Provide the [x, y] coordinate of the cell's center where the given text is located.  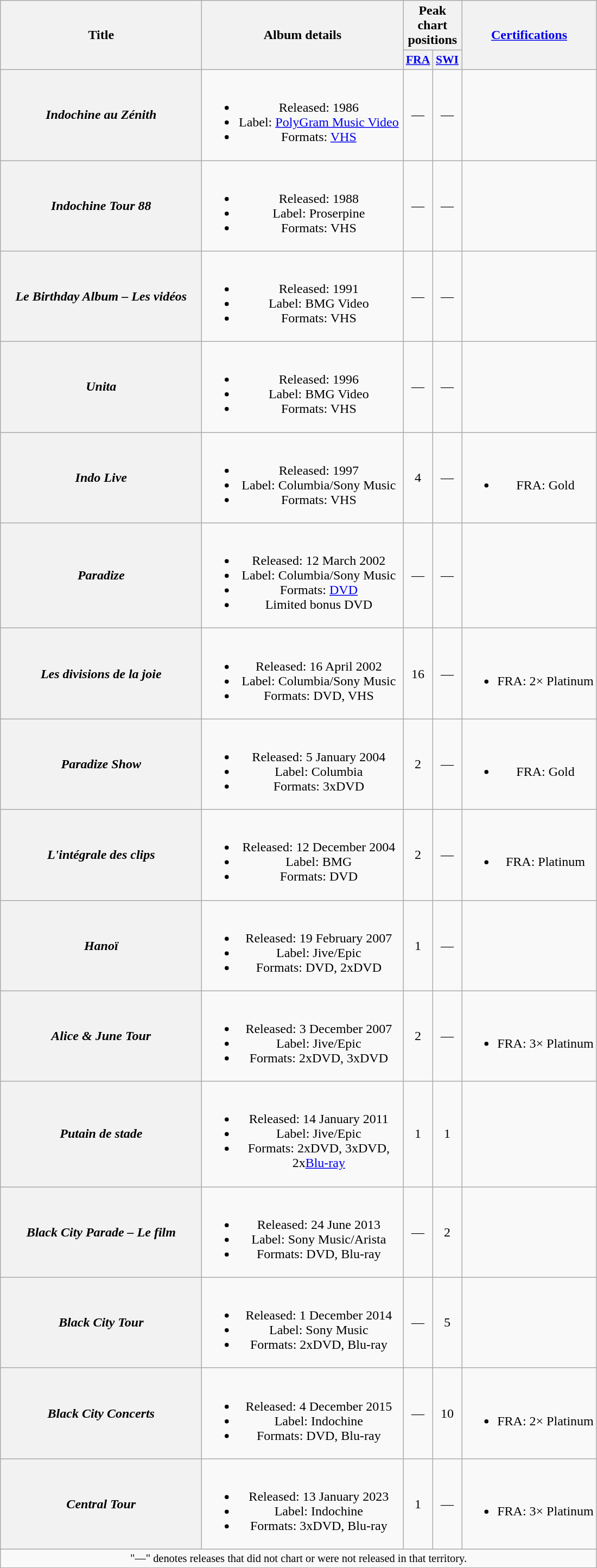
Le Birthday Album – Les vidéos [101, 296]
Putain de stade [101, 1134]
Released: 14 January 2011Label: Jive/EpicFormats: 2xDVD, 3xDVD, 2xBlu-ray [303, 1134]
5 [447, 1323]
10 [447, 1413]
Album details [303, 35]
Released: 13 January 2023Label: IndochineFormats: 3xDVD, Blu-ray [303, 1504]
FRA [418, 60]
SWI [447, 60]
Indochine Tour 88 [101, 206]
Hanoï [101, 945]
Certifications [530, 35]
Peak chart positions [433, 26]
16 [418, 674]
Released: 5 January 2004Label: ColumbiaFormats: 3xDVD [303, 764]
Released: 4 December 2015Label: IndochineFormats: DVD, Blu-ray [303, 1413]
Central Tour [101, 1504]
Les divisions de la joie [101, 674]
Released: 1997Label: Columbia/Sony MusicFormats: VHS [303, 477]
Released: 12 December 2004Label: BMGFormats: DVD [303, 855]
Released: 1988Label: ProserpineFormats: VHS [303, 206]
Released: 1986Label: PolyGram Music VideoFormats: VHS [303, 115]
Released: 19 February 2007Label: Jive/EpicFormats: DVD, 2xDVD [303, 945]
Released: 24 June 2013Label: Sony Music/AristaFormats: DVD, Blu-ray [303, 1232]
Released: 1996Label: BMG VideoFormats: VHS [303, 387]
Indochine au Zénith [101, 115]
Unita [101, 387]
Paradize Show [101, 764]
Title [101, 35]
Released: 1991Label: BMG VideoFormats: VHS [303, 296]
Paradize [101, 576]
"—" denotes releases that did not chart or were not released in that territory. [298, 1558]
Released: 1 December 2014Label: Sony MusicFormats: 2xDVD, Blu-ray [303, 1323]
Black City Tour [101, 1323]
Black City Parade – Le film [101, 1232]
Released: 16 April 2002Label: Columbia/Sony MusicFormats: DVD, VHS [303, 674]
Alice & June Tour [101, 1036]
Black City Concerts [101, 1413]
Released: 12 March 2002Label: Columbia/Sony MusicFormats: DVDLimited bonus DVD [303, 576]
Indo Live [101, 477]
FRA: Platinum [530, 855]
4 [418, 477]
Released: 3 December 2007Label: Jive/EpicFormats: 2xDVD, 3xDVD [303, 1036]
L'intégrale des clips [101, 855]
